Extract the [X, Y] coordinate from the center of the cell holding the provided text.  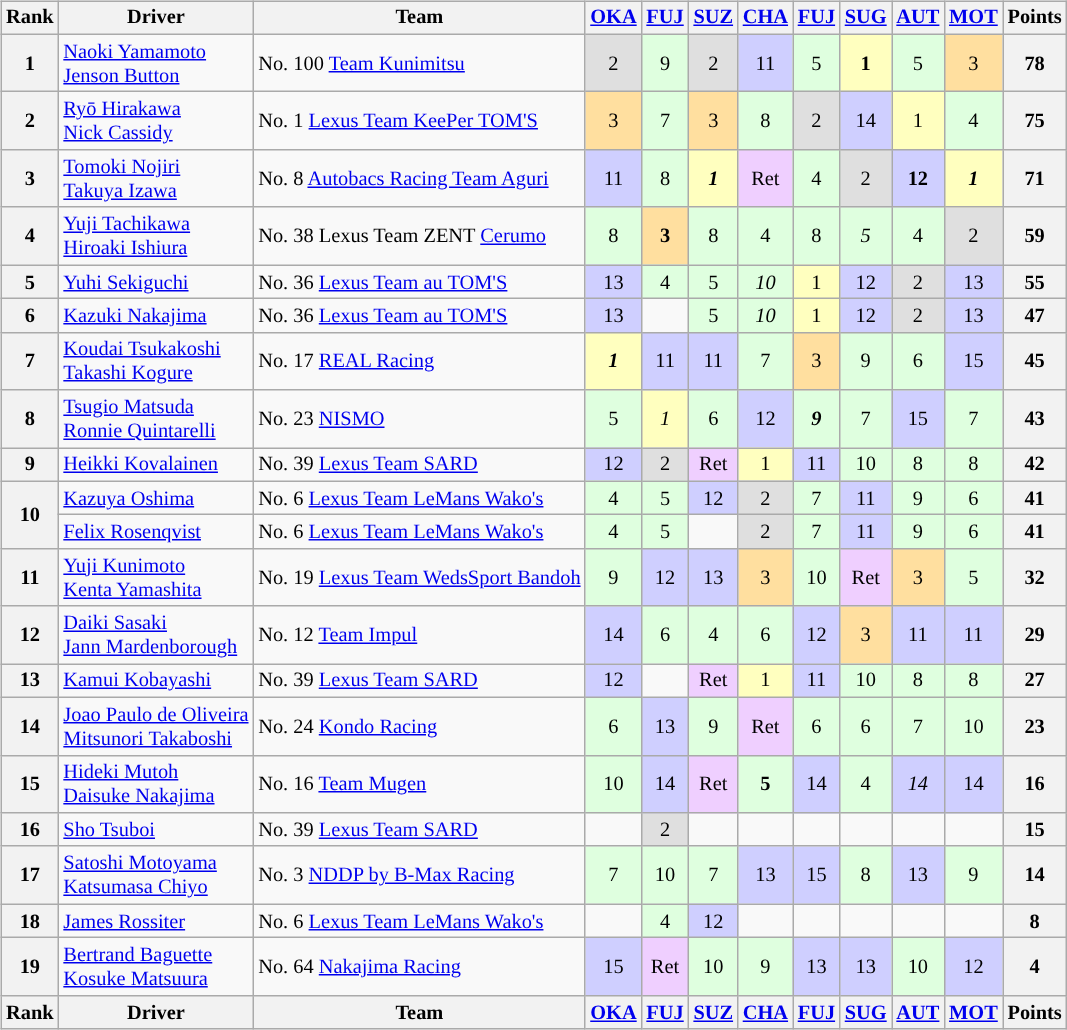
Daiki Sasaki Jann Mardenborough [156, 635]
Sho Tsuboi [156, 830]
59 [1035, 236]
No. 12 Team Impul [419, 635]
No. 38 Lexus Team ZENT Cerumo [419, 236]
32 [1035, 578]
No. 8 Autobacs Racing Team Aguri [419, 179]
19 [30, 967]
Yuji Kunimoto Kenta Yamashita [156, 578]
75 [1035, 121]
47 [1035, 316]
Kazuya Oshima [156, 498]
Felix Rosenqvist [156, 532]
Kamui Kobayashi [156, 681]
Yuji Tachikawa Hiroaki Ishiura [156, 236]
Joao Paulo de Oliveira Mitsunori Takaboshi [156, 726]
Ryō Hirakawa Nick Cassidy [156, 121]
No. 1 Lexus Team KeePer TOM'S [419, 121]
Yuhi Sekiguchi [156, 282]
No. 16 Team Mugen [419, 784]
Tomoki Nojiri Takuya Izawa [156, 179]
Bertrand Baguette Kosuke Matsuura [156, 967]
29 [1035, 635]
43 [1035, 419]
18 [30, 921]
45 [1035, 361]
No. 24 Kondo Racing [419, 726]
No. 17 REAL Racing [419, 361]
Heikki Kovalainen [156, 465]
Naoki Yamamoto Jenson Button [156, 63]
27 [1035, 681]
No. 19 Lexus Team WedsSport Bandoh [419, 578]
No. 3 NDDP by B-Max Racing [419, 875]
James Rossiter [156, 921]
Satoshi Motoyama Katsumasa Chiyo [156, 875]
No. 100 Team Kunimitsu [419, 63]
Koudai Tsukakoshi Takashi Kogure [156, 361]
No. 64 Nakajima Racing [419, 967]
71 [1035, 179]
Hideki Mutoh Daisuke Nakajima [156, 784]
42 [1035, 465]
23 [1035, 726]
No. 23 NISMO [419, 419]
78 [1035, 63]
55 [1035, 282]
Kazuki Nakajima [156, 316]
17 [30, 875]
Tsugio Matsuda Ronnie Quintarelli [156, 419]
